Search for the cell housing the specified text and yield its [x, y] center coordinate. 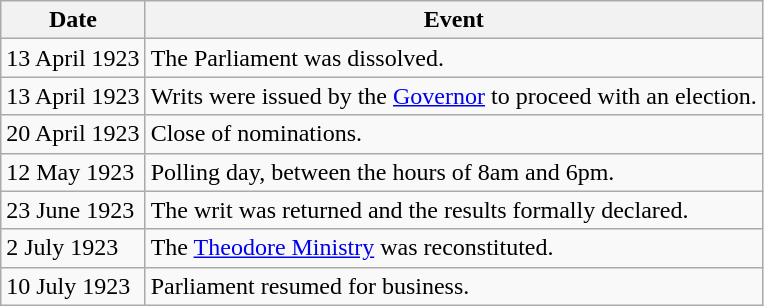
10 July 1923 [73, 286]
The Parliament was dissolved. [454, 58]
Close of nominations. [454, 134]
Date [73, 20]
Polling day, between the hours of 8am and 6pm. [454, 172]
The writ was returned and the results formally declared. [454, 210]
2 July 1923 [73, 248]
The Theodore Ministry was reconstituted. [454, 248]
Parliament resumed for business. [454, 286]
20 April 1923 [73, 134]
12 May 1923 [73, 172]
23 June 1923 [73, 210]
Writs were issued by the Governor to proceed with an election. [454, 96]
Event [454, 20]
